Pinpoint the cell where the given text exists, returning its [x, y] midpoint coordinate. 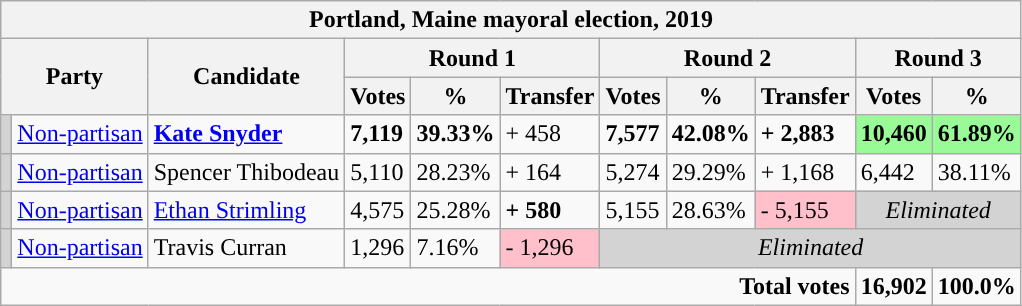
Party [74, 77]
25.28% [456, 210]
Ethan Strimling [246, 210]
100.0% [976, 286]
38.11% [976, 172]
Round 3 [938, 58]
1,296 [378, 248]
28.23% [456, 172]
5,110 [378, 172]
39.33% [456, 134]
61.89% [976, 134]
4,575 [378, 210]
- 5,155 [805, 210]
42.08% [710, 134]
+ 580 [550, 210]
10,460 [894, 134]
+ 1,168 [805, 172]
Round 2 [728, 58]
5,274 [633, 172]
7,577 [633, 134]
Total votes [428, 286]
5,155 [633, 210]
16,902 [894, 286]
7,119 [378, 134]
Portland, Maine mayoral election, 2019 [511, 20]
Round 1 [472, 58]
6,442 [894, 172]
+ 458 [550, 134]
Travis Curran [246, 248]
29.29% [710, 172]
- 1,296 [550, 248]
Candidate [246, 77]
28.63% [710, 210]
+ 164 [550, 172]
+ 2,883 [805, 134]
Spencer Thibodeau [246, 172]
7.16% [456, 248]
Kate Snyder [246, 134]
